Locate the cell with the specified text and output its (x, y) center coordinate. 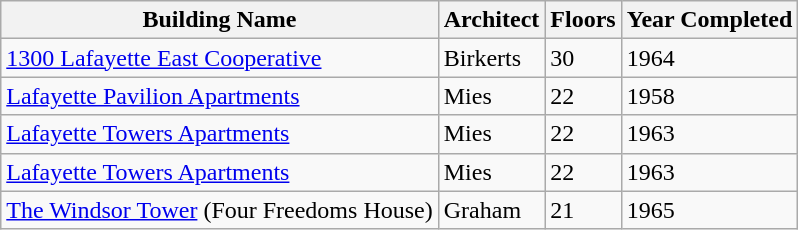
1964 (710, 58)
21 (583, 210)
30 (583, 58)
Floors (583, 20)
Graham (492, 210)
1958 (710, 96)
1300 Lafayette East Cooperative (220, 58)
Lafayette Pavilion Apartments (220, 96)
Building Name (220, 20)
Birkerts (492, 58)
Architect (492, 20)
Year Completed (710, 20)
The Windsor Tower (Four Freedoms House) (220, 210)
1965 (710, 210)
